Return [x, y] of the center of cell containing provided text 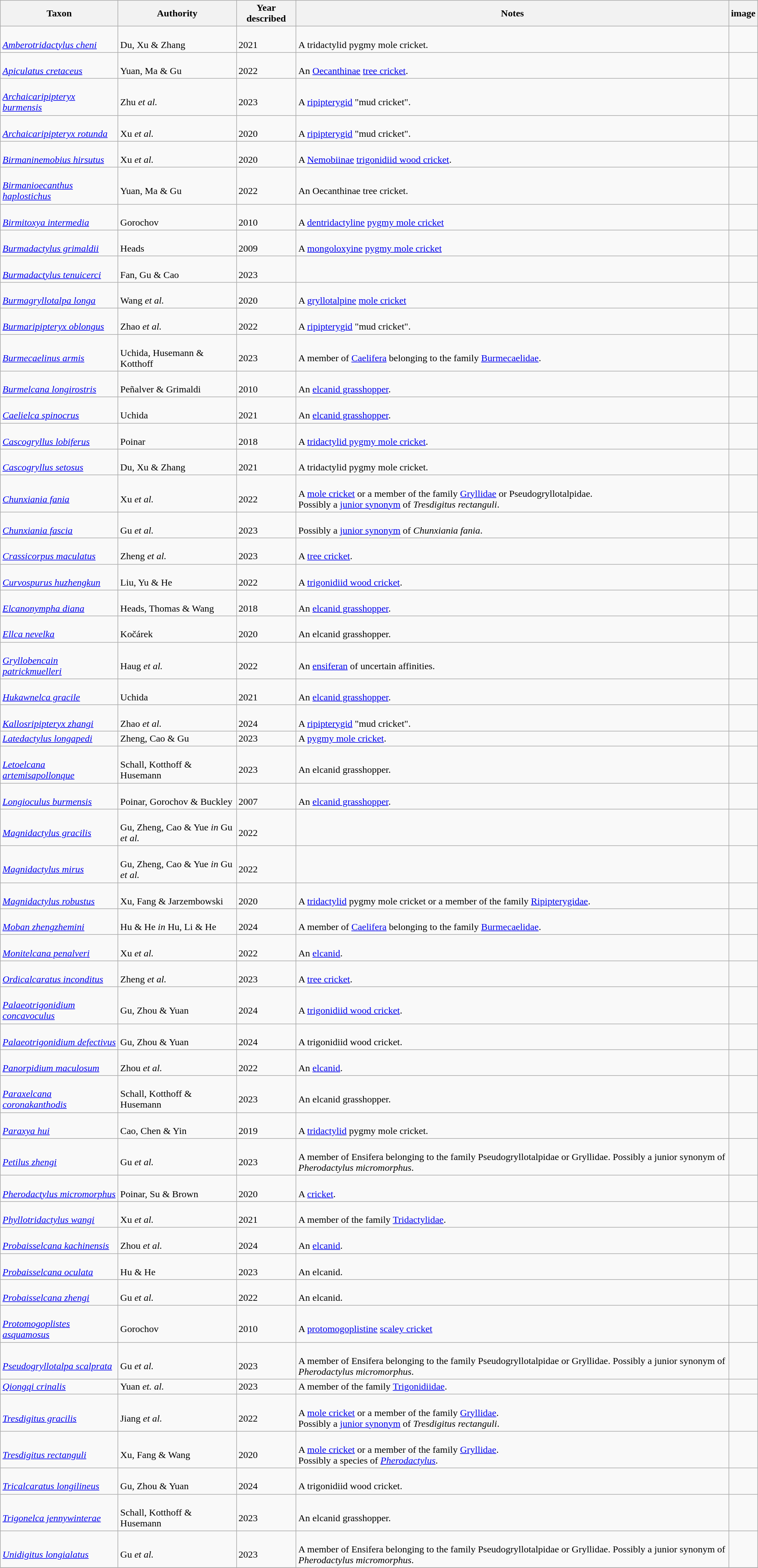
Moban zhengzhemini [59, 922]
Apiculatus cretaceus [59, 66]
Xu, Fang & Jarzembowski [177, 896]
2007 [266, 796]
Poinar, Gorochov & Buckley [177, 796]
Archaicaripipteryx rotunda [59, 128]
Probaisselcana oculata [59, 1266]
2019 [266, 1126]
Paraxelcana coronakanthodis [59, 1094]
Poinar, Su & Brown [177, 1188]
Ellca nevelka [59, 629]
An ensiferan of uncertain affinities. [513, 660]
A protomogoplistine scaley cricket [513, 1324]
Burmecaelinus armis [59, 353]
A mole cricket or a member of the family Gryllidae or Pseudogryllotalpidae.Possibly a junior synonym of Tresdigitus rectanguli. [513, 494]
Protomogoplistes asquamosus [59, 1324]
Magnidactylus mirus [59, 864]
Fan, Gu & Cao [177, 269]
Year described [266, 14]
Heads, Thomas & Wang [177, 603]
Archaicaripipteryx burmensis [59, 97]
Zhu et al. [177, 97]
Zheng, Cao & Gu [177, 738]
A mongoloxyine pygmy mole cricket [513, 243]
Chunxiania fania [59, 494]
Panorpidium maculosum [59, 1062]
Gryllobencain patrickmuelleri [59, 660]
Magnidactylus robustus [59, 896]
Yuan et. al. [177, 1387]
Peñalver & Grimaldi [177, 384]
Magnidactylus gracilis [59, 828]
Hukawnelca gracile [59, 692]
Tresdigitus rectanguli [59, 1450]
A tridactylid pygmy mole cricket or a member of the family Ripipterygidae. [513, 896]
Burmadactylus tenuicerci [59, 269]
Cascogryllus setosus [59, 462]
Amberotridactylus cheni [59, 39]
Elcanonympha diana [59, 603]
A mole cricket or a member of the family Gryllidae.Possibly a species of Pherodactylus. [513, 1450]
Uchida, Husemann & Kotthoff [177, 353]
Jiang et al. [177, 1413]
Longioculus burmensis [59, 796]
Birmaninemobius hirsutus [59, 154]
A mole cricket or a member of the family Gryllidae.Possibly a junior synonym of Tresdigitus rectanguli. [513, 1413]
Qiongqi crinalis [59, 1387]
Crassicorpus maculatus [59, 551]
Burmagryllotalpa longa [59, 295]
Kallosripipteryx zhangi [59, 718]
Latedactylus longapedi [59, 738]
Petilus zhengi [59, 1157]
Liu, Yu & He [177, 577]
Probaisselcana zhengi [59, 1293]
A dentridactyline pygmy mole cricket [513, 217]
Tresdigitus gracilis [59, 1413]
Possibly a junior synonym of Chunxiania fania. [513, 525]
Probaisselcana kachinensis [59, 1240]
A Nemobiinae trigonidiid wood cricket. [513, 154]
Pherodactylus micromorphus [59, 1188]
Heads [177, 243]
Palaeotrigonidium concavoculus [59, 1005]
A member of the family Tridactylidae. [513, 1214]
Hu & He [177, 1266]
image [743, 14]
Unidigitus longialatus [59, 1549]
Authority [177, 14]
A pygmy mole cricket. [513, 738]
Burmadactylus grimaldii [59, 243]
Monitelcana penalveri [59, 948]
Cao, Chen & Yin [177, 1126]
Curvospurus huzhengkun [59, 577]
2009 [266, 243]
Taxon [59, 14]
Burmaripipteryx oblongus [59, 321]
Wang et al. [177, 295]
Paraxya hui [59, 1126]
Tricalcaratus longilineus [59, 1481]
Chunxiania fascia [59, 525]
Palaeotrigonidium defectivus [59, 1037]
Birmanioecanthus haplostichus [59, 186]
Pseudogryllotalpa scalprata [59, 1361]
A cricket. [513, 1188]
Cascogryllus lobiferus [59, 436]
Poinar [177, 436]
Trigonelca jennywinterae [59, 1512]
A member of the family Trigonidiidae. [513, 1387]
Phyllotridactylus wangi [59, 1214]
Notes [513, 14]
Birmitoxya intermedia [59, 217]
A gryllotalpine mole cricket [513, 295]
Letoelcana artemisapollonque [59, 764]
Haug et al. [177, 660]
Burmelcana longirostris [59, 384]
Kočárek [177, 629]
Hu & He in Hu, Li & He [177, 922]
Xu, Fang & Wang [177, 1450]
Caelielca spinocrus [59, 410]
Ordicalcaratus inconditus [59, 974]
